Determine the [X, Y] coordinate at the center of the cell enclosing the given text.  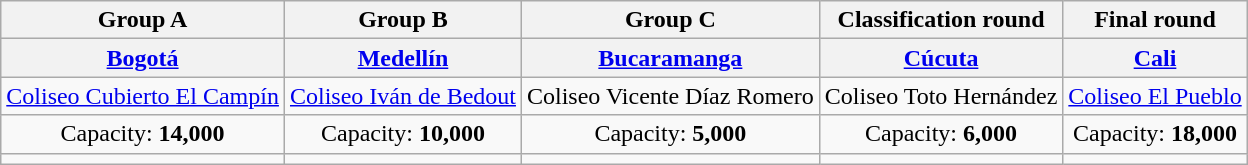
Bogotá [143, 58]
Capacity: 5,000 [670, 134]
Coliseo Vicente Díaz Romero [670, 96]
Capacity: 10,000 [402, 134]
Final round [1155, 20]
Classification round [941, 20]
Bucaramanga [670, 58]
Cali [1155, 58]
Group A [143, 20]
Cúcuta [941, 58]
Coliseo El Pueblo [1155, 96]
Coliseo Iván de Bedout [402, 96]
Coliseo Cubierto El Campín [143, 96]
Capacity: 18,000 [1155, 134]
Group C [670, 20]
Medellín [402, 58]
Capacity: 14,000 [143, 134]
Coliseo Toto Hernández [941, 96]
Capacity: 6,000 [941, 134]
Group B [402, 20]
